Capture the cell that displays the provided text and extract its [X, Y] central coordinate. 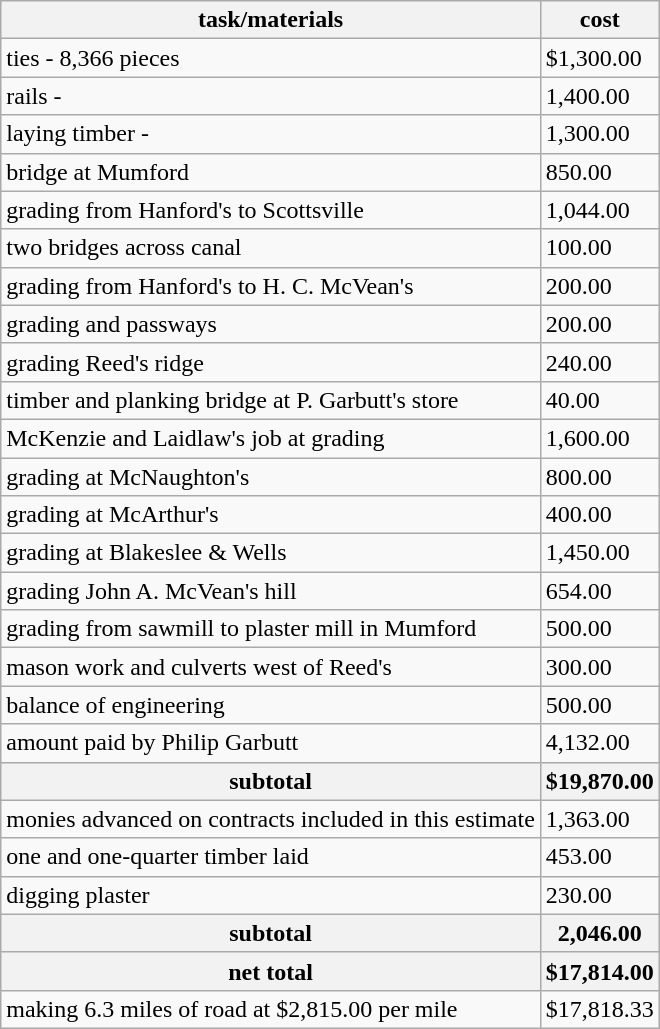
rails - [271, 96]
grading at McArthur's [271, 515]
$17,814.00 [600, 971]
850.00 [600, 172]
1,300.00 [600, 134]
100.00 [600, 248]
$19,870.00 [600, 781]
cost [600, 20]
grading from Hanford's to Scottsville [271, 210]
grading at McNaughton's [271, 477]
grading John A. McVean's hill [271, 591]
task/materials [271, 20]
making 6.3 miles of road at $2,815.00 per mile [271, 1009]
grading from sawmill to plaster mill in Mumford [271, 629]
$1,300.00 [600, 58]
1,044.00 [600, 210]
amount paid by Philip Garbutt [271, 743]
1,400.00 [600, 96]
654.00 [600, 591]
grading from Hanford's to H. C. McVean's [271, 286]
1,363.00 [600, 819]
1,450.00 [600, 553]
40.00 [600, 400]
1,600.00 [600, 438]
230.00 [600, 895]
bridge at Mumford [271, 172]
balance of engineering [271, 705]
McKenzie and Laidlaw's job at grading [271, 438]
grading at Blakeslee & Wells [271, 553]
453.00 [600, 857]
net total [271, 971]
800.00 [600, 477]
300.00 [600, 667]
$17,818.33 [600, 1009]
mason work and culverts west of Reed's [271, 667]
grading and passways [271, 324]
ties - 8,366 pieces [271, 58]
one and one-quarter timber laid [271, 857]
400.00 [600, 515]
digging plaster [271, 895]
monies advanced on contracts included in this estimate [271, 819]
grading Reed's ridge [271, 362]
240.00 [600, 362]
laying timber - [271, 134]
2,046.00 [600, 933]
timber and planking bridge at P. Garbutt's store [271, 400]
4,132.00 [600, 743]
two bridges across canal [271, 248]
